Pinpoint the cell where the given text exists, returning its [X, Y] midpoint coordinate. 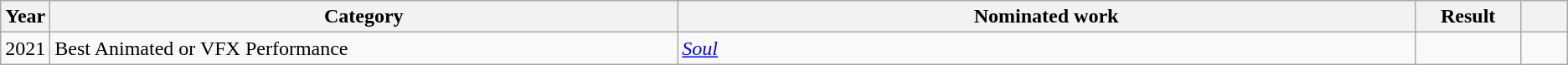
2021 [25, 48]
Category [364, 17]
Best Animated or VFX Performance [364, 48]
Soul [1047, 48]
Result [1467, 17]
Year [25, 17]
Nominated work [1047, 17]
